Determine the (X, Y) coordinate at the center of the cell enclosing the given text.  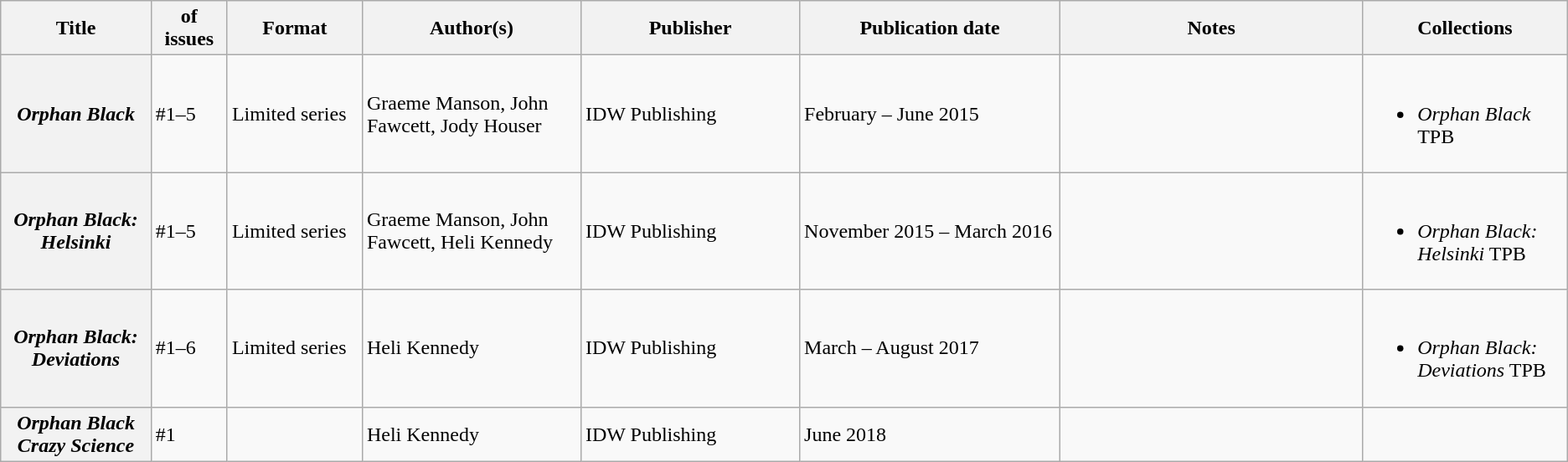
June 2018 (930, 434)
Author(s) (471, 28)
#1–6 (189, 348)
Orphan Black Crazy Science (76, 434)
Orphan Black TPB (1466, 114)
Collections (1466, 28)
Orphan Black: Deviations (76, 348)
Format (295, 28)
Orphan Black: Deviations TPB (1466, 348)
#1 (189, 434)
Publication date (930, 28)
Publisher (690, 28)
Orphan Black: Helsinki TPB (1466, 231)
Orphan Black (76, 114)
February – June 2015 (930, 114)
of issues (189, 28)
Graeme Manson, John Fawcett, Heli Kennedy (471, 231)
Orphan Black: Helsinki (76, 231)
November 2015 – March 2016 (930, 231)
Graeme Manson, John Fawcett, Jody Houser (471, 114)
Title (76, 28)
Notes (1211, 28)
March – August 2017 (930, 348)
